Scan for the cell matching the given text and deliver its [X, Y] coordinate at center. 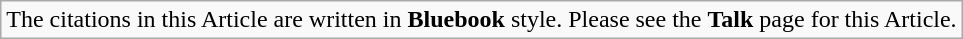
The citations in this Article are written in Bluebook style. Please see the Talk page for this Article. [482, 20]
